Pinpoint the cell where the given text exists, returning its (x, y) midpoint coordinate. 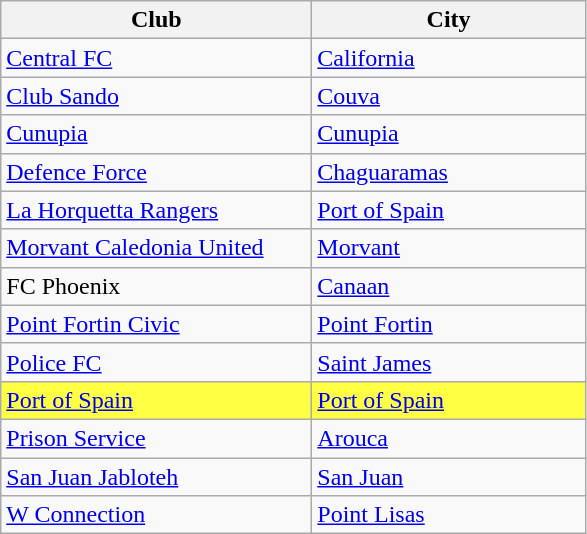
Club (156, 20)
San Juan Jabloteh (156, 477)
Defence Force (156, 172)
Arouca (449, 438)
Club Sando (156, 96)
City (449, 20)
Chaguaramas (449, 172)
California (449, 58)
Central FC (156, 58)
Prison Service (156, 438)
FC Phoenix (156, 286)
La Horquetta Rangers (156, 210)
Couva (449, 96)
Police FC (156, 362)
Canaan (449, 286)
Point Lisas (449, 515)
Point Fortin (449, 324)
Morvant Caledonia United (156, 248)
Point Fortin Civic (156, 324)
Morvant (449, 248)
Saint James (449, 362)
San Juan (449, 477)
W Connection (156, 515)
